Capture the cell that displays the provided text and extract its [x, y] central coordinate. 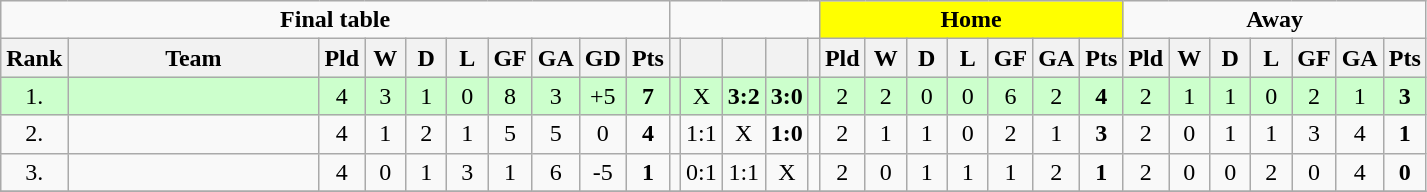
GD [602, 58]
+5 [602, 96]
7 [648, 96]
2. [34, 134]
8 [510, 96]
0:1 [701, 172]
3:0 [786, 96]
3:2 [744, 96]
Final table [336, 20]
3. [34, 172]
-5 [602, 172]
Away [1274, 20]
Home [970, 20]
1:0 [786, 134]
1. [34, 96]
Team [194, 58]
Rank [34, 58]
